For the text-containing cell, return its midpoint in (X, Y) coordinate format. 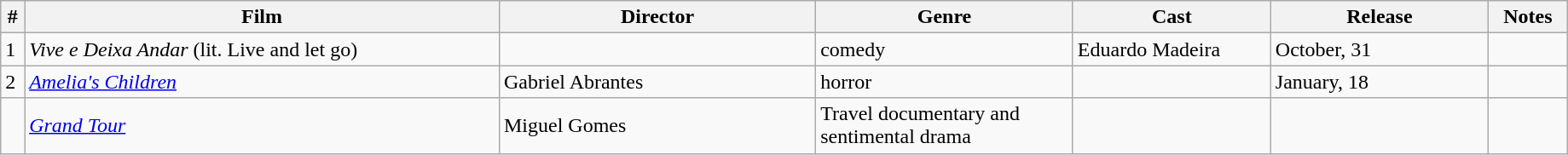
2 (13, 82)
Travel documentary and sentimental drama (945, 126)
Film (263, 17)
Director (657, 17)
Notes (1528, 17)
Eduardo Madeira (1172, 49)
# (13, 17)
Vive e Deixa Andar (lit. Live and let go) (263, 49)
Miguel Gomes (657, 126)
Grand Tour (263, 126)
horror (945, 82)
October, 31 (1380, 49)
Cast (1172, 17)
Gabriel Abrantes (657, 82)
Genre (945, 17)
January, 18 (1380, 82)
Amelia's Children (263, 82)
Release (1380, 17)
comedy (945, 49)
1 (13, 49)
